Search for the cell housing the specified text and yield its (X, Y) center coordinate. 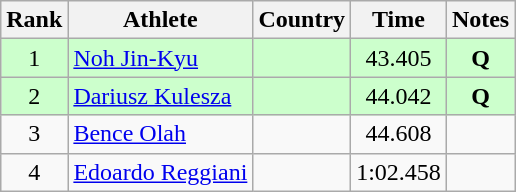
Notes (480, 20)
Rank (34, 20)
1 (34, 58)
Time (399, 20)
Bence Olah (160, 134)
Athlete (160, 20)
Country (302, 20)
44.042 (399, 96)
44.608 (399, 134)
4 (34, 172)
1:02.458 (399, 172)
3 (34, 134)
Dariusz Kulesza (160, 96)
Edoardo Reggiani (160, 172)
Noh Jin-Kyu (160, 58)
43.405 (399, 58)
2 (34, 96)
